Return the [X, Y] coordinate for the center point of the cell that contains the specified text.  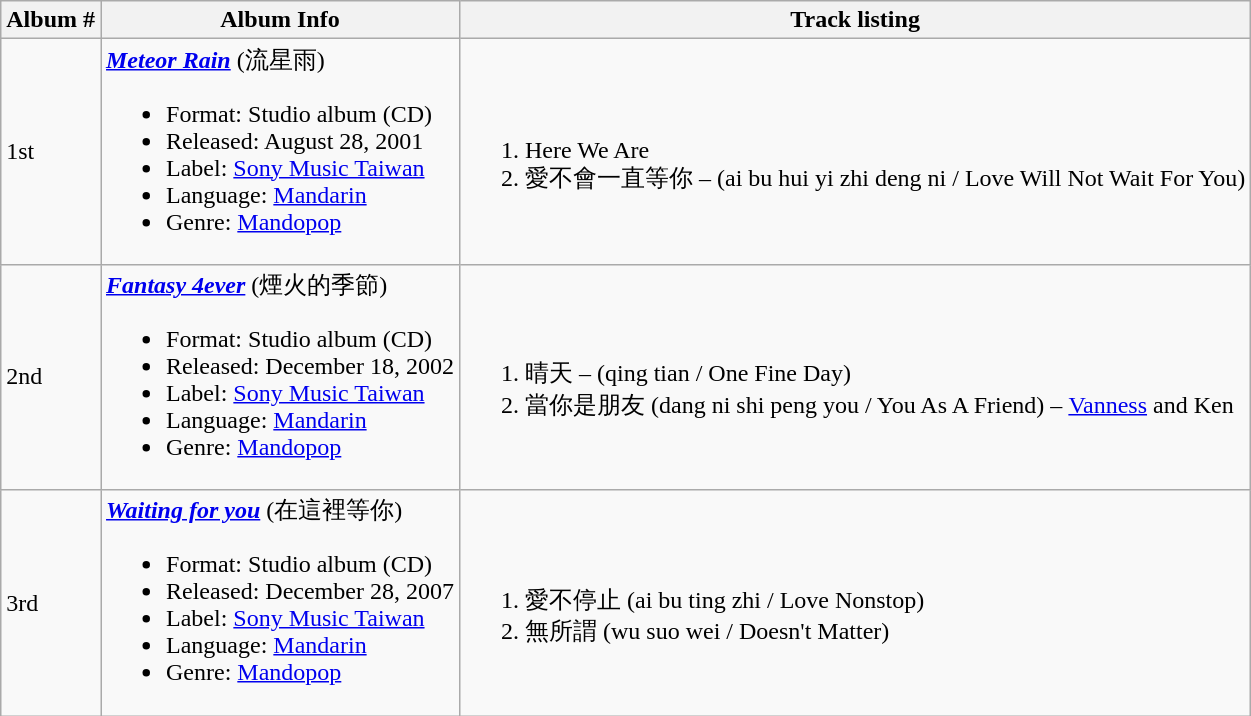
3rd [51, 603]
1st [51, 152]
Album Info [280, 20]
Here We Are愛不會一直等你 – (ai bu hui yi zhi deng ni / Love Will Not Wait For You) [854, 152]
2nd [51, 377]
Waiting for you (在這裡等你)Format: Studio album (CD)Released: December 28, 2007Label: Sony Music TaiwanLanguage: MandarinGenre: Mandopop [280, 603]
愛不停止 (ai bu ting zhi / Love Nonstop)無所謂 (wu suo wei / Doesn't Matter) [854, 603]
晴天 – (qing tian / One Fine Day)當你是朋友 (dang ni shi peng you / You As A Friend) – Vanness and Ken [854, 377]
Album # [51, 20]
Track listing [854, 20]
Meteor Rain (流星雨)Format: Studio album (CD)Released: August 28, 2001Label: Sony Music TaiwanLanguage: MandarinGenre: Mandopop [280, 152]
Fantasy 4ever (煙火的季節)Format: Studio album (CD)Released: December 18, 2002Label: Sony Music TaiwanLanguage: MandarinGenre: Mandopop [280, 377]
